Capture the cell that displays the provided text and extract its [x, y] central coordinate. 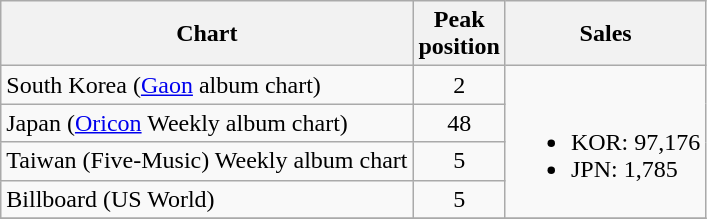
Taiwan (Five-Music) Weekly album chart [207, 161]
Chart [207, 34]
48 [459, 123]
Sales [605, 34]
Peakposition [459, 34]
Billboard (US World) [207, 199]
2 [459, 85]
South Korea (Gaon album chart) [207, 85]
Japan (Oricon Weekly album chart) [207, 123]
KOR: 97,176JPN: 1,785 [605, 142]
